Scan for the cell matching the given text and deliver its (X, Y) coordinate at center. 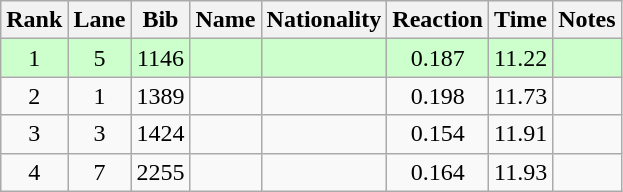
5 (100, 58)
Nationality (324, 20)
1424 (160, 134)
0.187 (438, 58)
Time (520, 20)
1146 (160, 58)
Reaction (438, 20)
Bib (160, 20)
Name (226, 20)
11.73 (520, 96)
Lane (100, 20)
2 (34, 96)
11.22 (520, 58)
11.93 (520, 172)
Notes (587, 20)
0.154 (438, 134)
7 (100, 172)
1389 (160, 96)
0.164 (438, 172)
11.91 (520, 134)
4 (34, 172)
0.198 (438, 96)
Rank (34, 20)
2255 (160, 172)
